Detect which cell encompasses the target text, then output its (X, Y) center coordinate. 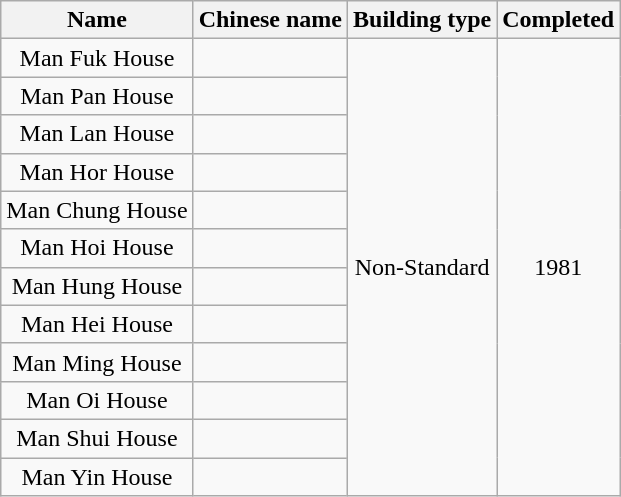
Man Lan House (97, 134)
Man Ming House (97, 362)
Name (97, 20)
Completed (558, 20)
Man Shui House (97, 438)
Man Hung House (97, 286)
1981 (558, 268)
Man Hor House (97, 172)
Man Oi House (97, 400)
Chinese name (270, 20)
Man Yin House (97, 477)
Man Chung House (97, 210)
Man Pan House (97, 96)
Man Hei House (97, 324)
Man Fuk House (97, 58)
Building type (422, 20)
Man Hoi House (97, 248)
Non-Standard (422, 268)
